Return the (x, y) coordinate for the center point of the cell that contains the specified text.  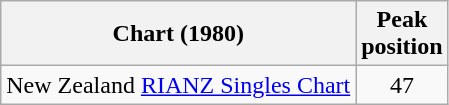
Peakposition (402, 34)
Chart (1980) (178, 34)
New Zealand RIANZ Singles Chart (178, 85)
47 (402, 85)
